Find where the given text appears and provide that cell's center as [X, Y] coordinate. 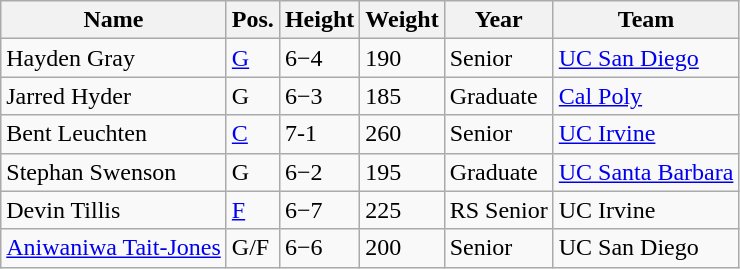
G/F [252, 248]
Cal Poly [646, 96]
Hayden Gray [114, 58]
Devin Tillis [114, 210]
6−7 [319, 210]
Stephan Swenson [114, 172]
225 [402, 210]
260 [402, 134]
Bent Leuchten [114, 134]
Weight [402, 20]
UC Santa Barbara [646, 172]
F [252, 210]
RS Senior [498, 210]
6−2 [319, 172]
6−3 [319, 96]
Jarred Hyder [114, 96]
195 [402, 172]
Name [114, 20]
185 [402, 96]
C [252, 134]
Pos. [252, 20]
Year [498, 20]
Aniwaniwa Tait-Jones [114, 248]
Height [319, 20]
Team [646, 20]
6−6 [319, 248]
7-1 [319, 134]
6−4 [319, 58]
190 [402, 58]
200 [402, 248]
